For the text-containing cell, return its midpoint in [X, Y] coordinate format. 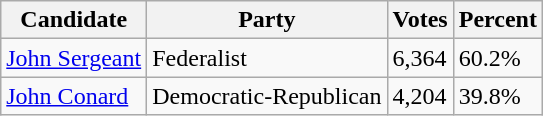
60.2% [498, 58]
Percent [498, 20]
Votes [420, 20]
Party [267, 20]
John Conard [74, 96]
John Sergeant [74, 58]
6,364 [420, 58]
Democratic-Republican [267, 96]
39.8% [498, 96]
Candidate [74, 20]
4,204 [420, 96]
Federalist [267, 58]
